Return the (X, Y) coordinate for the center point of the cell that contains the specified text.  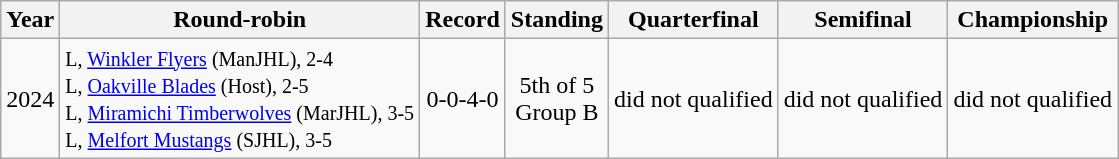
Semifinal (863, 20)
0-0-4-0 (463, 98)
5th of 5 Group B (556, 98)
Record (463, 20)
Year (30, 20)
L, Winkler Flyers (ManJHL), 2-4L, Oakville Blades (Host), 2-5L, Miramichi Timberwolves (MarJHL), 3-5L, Melfort Mustangs (SJHL), 3-5 (240, 98)
Quarterfinal (693, 20)
Round-robin (240, 20)
2024 (30, 98)
Standing (556, 20)
Championship (1033, 20)
